Determine the [X, Y] coordinate at the center of the cell enclosing the given text.  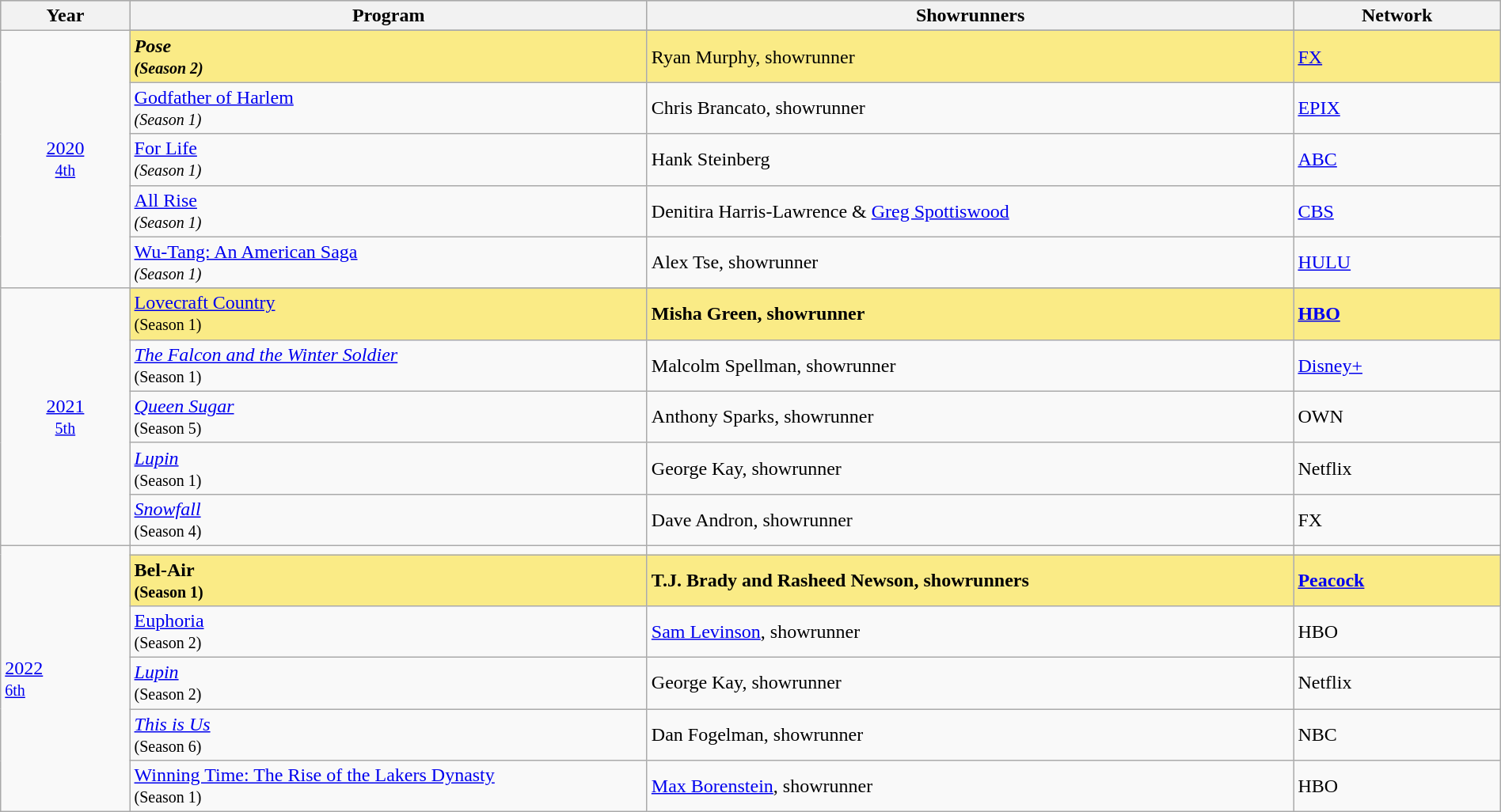
Program [388, 16]
OWN [1396, 416]
20204th [65, 160]
CBS [1396, 211]
Queen Sugar(Season 5) [388, 416]
Pose(Season 2) [388, 57]
Bel-Air(Season 1) [388, 579]
Denitira Harris-Lawrence & Greg Spottiswood [971, 211]
20215th [65, 416]
Dan Fogelman, showrunner [971, 734]
Anthony Sparks, showrunner [971, 416]
Godfather of Harlem(Season 1) [388, 108]
The Falcon and the Winter Soldier(Season 1) [388, 366]
Network [1396, 16]
ABC [1396, 160]
NBC [1396, 734]
For Life(Season 1) [388, 160]
T.J. Brady and Rasheed Newson, showrunners [971, 579]
Showrunners [971, 16]
Euphoria(Season 2) [388, 632]
Lupin(Season 1) [388, 469]
Ryan Murphy, showrunner [971, 57]
Malcolm Spellman, showrunner [971, 366]
All Rise(Season 1) [388, 211]
Dave Andron, showrunner [971, 519]
This is Us(Season 6) [388, 734]
20226th [65, 678]
Alex Tse, showrunner [971, 263]
Winning Time: The Rise of the Lakers Dynasty(Season 1) [388, 787]
Hank Steinberg [971, 160]
Wu-Tang: An American Saga(Season 1) [388, 263]
Sam Levinson, showrunner [971, 632]
Misha Green, showrunner [971, 313]
Snowfall(Season 4) [388, 519]
Disney+ [1396, 366]
HULU [1396, 263]
Lovecraft Country(Season 1) [388, 313]
Peacock [1396, 579]
EPIX [1396, 108]
Max Borenstein, showrunner [971, 787]
Year [65, 16]
Lupin(Season 2) [388, 684]
Chris Brancato, showrunner [971, 108]
